Provide the [x, y] coordinate of the cell's center where the given text is located.  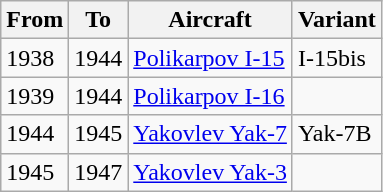
1938 [35, 58]
Polikarpov I-16 [210, 96]
To [98, 20]
Aircraft [210, 20]
Yakovlev Yak-3 [210, 172]
I-15bis [336, 58]
Polikarpov I-15 [210, 58]
From [35, 20]
Yakovlev Yak-7 [210, 134]
Yak-7B [336, 134]
1939 [35, 96]
Variant [336, 20]
1947 [98, 172]
